Extract the (X, Y) coordinate from the center of the cell holding the provided text.  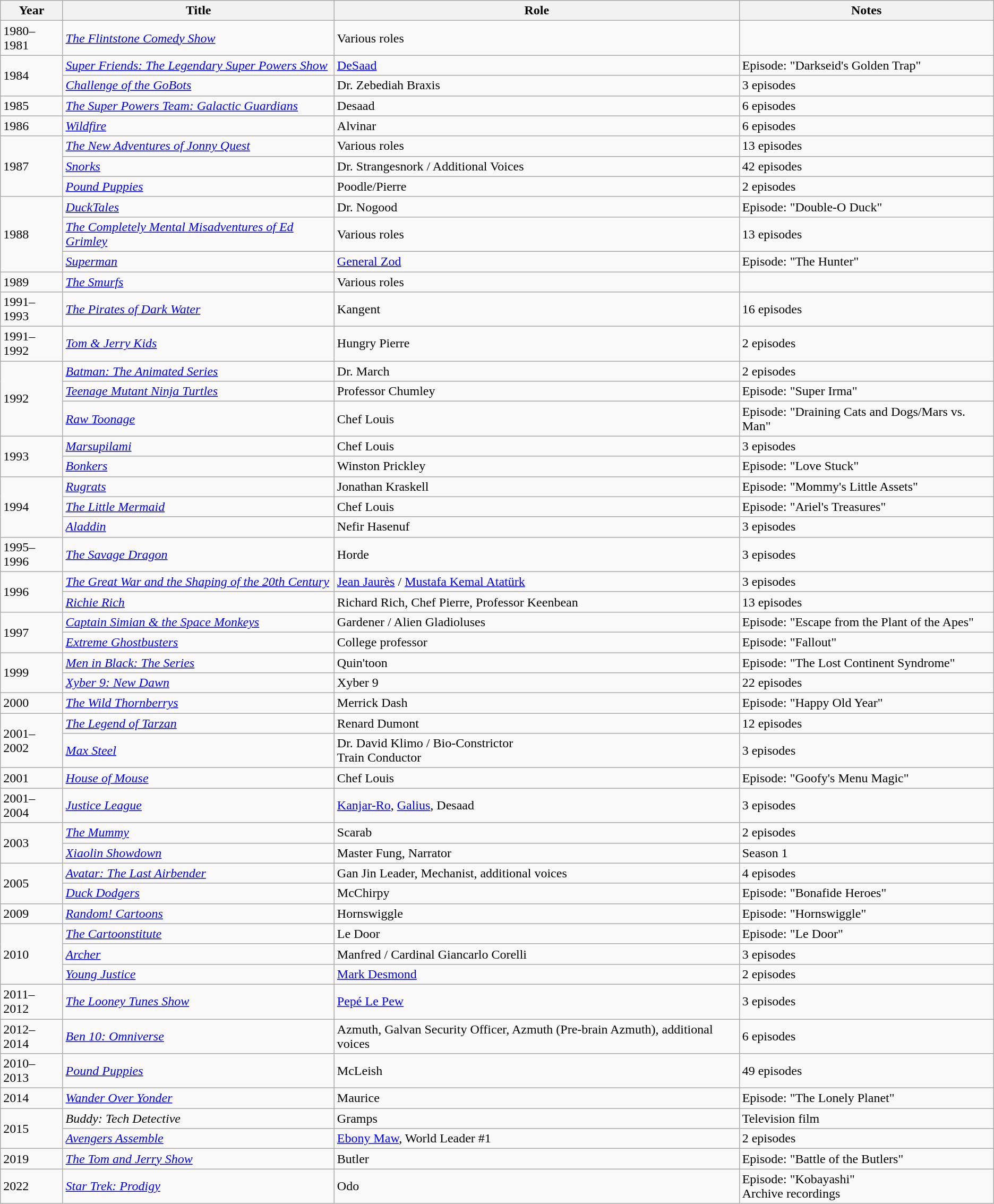
Episode: "Goofy's Menu Magic" (867, 778)
Young Justice (199, 974)
Nefir Hasenuf (536, 527)
49 episodes (867, 1071)
Television film (867, 1118)
The Legend of Tarzan (199, 723)
2011–2012 (32, 1002)
2003 (32, 843)
Episode: "Super Irma" (867, 391)
Captain Simian & the Space Monkeys (199, 622)
Random! Cartoons (199, 913)
Desaad (536, 106)
Kanjar-Ro, Galius, Desaad (536, 805)
Renard Dumont (536, 723)
Snorks (199, 166)
Raw Toonage (199, 419)
Episode: "Draining Cats and Dogs/Mars vs. Man" (867, 419)
Episode: "Darkseid's Golden Trap" (867, 65)
Xyber 9 (536, 683)
The Flintstone Comedy Show (199, 38)
Maurice (536, 1098)
The Looney Tunes Show (199, 1002)
16 episodes (867, 309)
Odo (536, 1186)
Bonkers (199, 466)
Wildfire (199, 126)
Episode: "Happy Old Year" (867, 703)
2022 (32, 1186)
Poodle/Pierre (536, 186)
1989 (32, 282)
Episode: "Le Door" (867, 934)
Episode: "Escape from the Plant of the Apes" (867, 622)
Gan Jin Leader, Mechanist, additional voices (536, 873)
The Cartoonstitute (199, 934)
Episode: "The Hunter" (867, 261)
The Super Powers Team: Galactic Guardians (199, 106)
2012–2014 (32, 1036)
Mark Desmond (536, 974)
2015 (32, 1129)
Episode: "Ariel's Treasures" (867, 507)
Teenage Mutant Ninja Turtles (199, 391)
Gardener / Alien Gladioluses (536, 622)
1999 (32, 672)
Ebony Maw, World Leader #1 (536, 1139)
Star Trek: Prodigy (199, 1186)
Winston Prickley (536, 466)
Xiaolin Showdown (199, 853)
Wander Over Yonder (199, 1098)
Kangent (536, 309)
Professor Chumley (536, 391)
1991–1992 (32, 344)
Justice League (199, 805)
2000 (32, 703)
Episode: "Love Stuck" (867, 466)
General Zod (536, 261)
Scarab (536, 833)
The Little Mermaid (199, 507)
Episode: "Hornswiggle" (867, 913)
1980–1981 (32, 38)
Ben 10: Omniverse (199, 1036)
Super Friends: The Legendary Super Powers Show (199, 65)
Gramps (536, 1118)
1997 (32, 632)
The Tom and Jerry Show (199, 1159)
Batman: The Animated Series (199, 371)
Episode: "Battle of the Butlers" (867, 1159)
The Wild Thornberrys (199, 703)
College professor (536, 642)
The Pirates of Dark Water (199, 309)
2010–2013 (32, 1071)
DuckTales (199, 207)
Dr. David Klimo / Bio-ConstrictorTrain Conductor (536, 751)
McLeish (536, 1071)
Title (199, 11)
1993 (32, 456)
Xyber 9: New Dawn (199, 683)
Manfred / Cardinal Giancarlo Corelli (536, 954)
Role (536, 11)
Jean Jaurès / Mustafa Kemal Atatürk (536, 582)
Horde (536, 554)
2010 (32, 954)
Azmuth, Galvan Security Officer, Azmuth (Pre-brain Azmuth), additional voices (536, 1036)
Episode: "Kobayashi"Archive recordings (867, 1186)
Dr. Nogood (536, 207)
Alvinar (536, 126)
2009 (32, 913)
42 episodes (867, 166)
Jonathan Kraskell (536, 486)
Notes (867, 11)
22 episodes (867, 683)
Quin'toon (536, 662)
Buddy: Tech Detective (199, 1118)
Year (32, 11)
1992 (32, 398)
DeSaad (536, 65)
Episode: "Double-O Duck" (867, 207)
Hungry Pierre (536, 344)
Superman (199, 261)
Aladdin (199, 527)
2001–2004 (32, 805)
12 episodes (867, 723)
1986 (32, 126)
Episode: "The Lonely Planet" (867, 1098)
Men in Black: The Series (199, 662)
McChirpy (536, 893)
Richard Rich, Chef Pierre, Professor Keenbean (536, 602)
The Savage Dragon (199, 554)
Episode: "Bonafide Heroes" (867, 893)
House of Mouse (199, 778)
Avatar: The Last Airbender (199, 873)
Master Fung, Narrator (536, 853)
1996 (32, 592)
Dr. Zebediah Braxis (536, 86)
Hornswiggle (536, 913)
Challenge of the GoBots (199, 86)
The Completely Mental Misadventures of Ed Grimley (199, 234)
Max Steel (199, 751)
Extreme Ghostbusters (199, 642)
4 episodes (867, 873)
1988 (32, 234)
1987 (32, 166)
Duck Dodgers (199, 893)
2014 (32, 1098)
Rugrats (199, 486)
Avengers Assemble (199, 1139)
1995–1996 (32, 554)
Merrick Dash (536, 703)
Le Door (536, 934)
The Smurfs (199, 282)
Pepé Le Pew (536, 1002)
1994 (32, 507)
2019 (32, 1159)
1991–1993 (32, 309)
The Great War and the Shaping of the 20th Century (199, 582)
Marsupilami (199, 446)
2005 (32, 883)
Episode: "Mommy's Little Assets" (867, 486)
Episode: "Fallout" (867, 642)
Season 1 (867, 853)
1985 (32, 106)
Archer (199, 954)
The New Adventures of Jonny Quest (199, 146)
Episode: "The Lost Continent Syndrome" (867, 662)
1984 (32, 75)
Dr. March (536, 371)
Dr. Strangesnork / Additional Voices (536, 166)
Richie Rich (199, 602)
Tom & Jerry Kids (199, 344)
2001 (32, 778)
The Mummy (199, 833)
2001–2002 (32, 740)
Butler (536, 1159)
